Output the (x, y) coordinate of the center of the cell containing the given text.  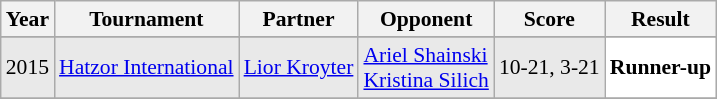
Opponent (426, 19)
Ariel Shainski Kristina Silich (426, 68)
Tournament (146, 19)
Partner (299, 19)
Score (550, 19)
Lior Kroyter (299, 68)
10-21, 3-21 (550, 68)
Hatzor International (146, 68)
2015 (28, 68)
Year (28, 19)
Result (660, 19)
Runner-up (660, 68)
